From the cell containing the given text, extract its center point as [x, y] coordinate. 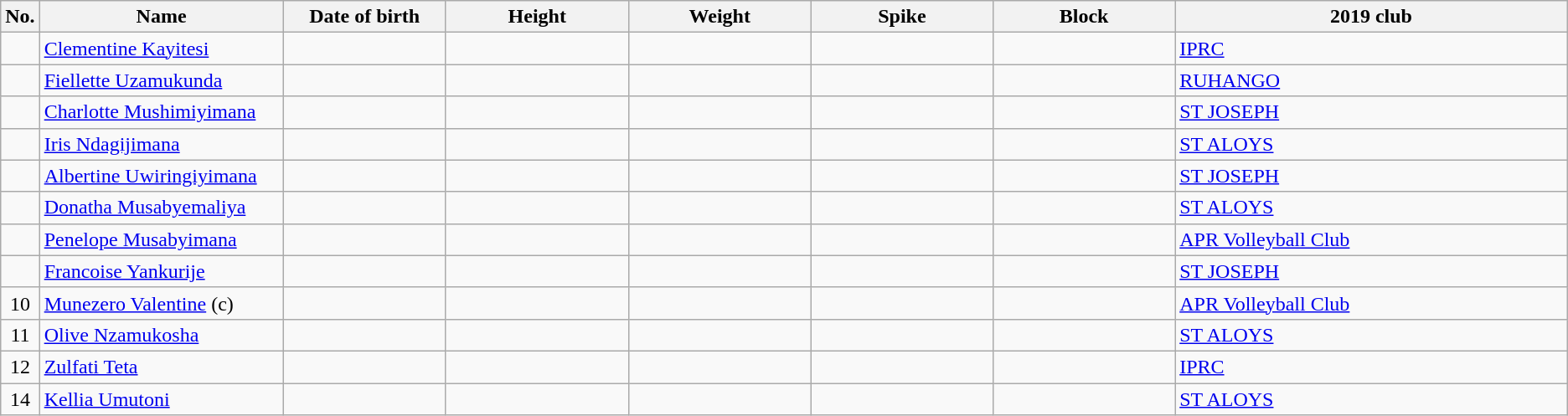
Donatha Musabyemaliya [161, 208]
Block [1084, 17]
Height [537, 17]
14 [20, 399]
Olive Nzamukosha [161, 335]
Francoise Yankurije [161, 271]
Munezero Valentine (c) [161, 303]
Kellia Umutoni [161, 399]
Date of birth [364, 17]
RUHANGO [1372, 80]
Spike [901, 17]
Charlotte Mushimiyimana [161, 112]
Iris Ndagijimana [161, 144]
Clementine Kayitesi [161, 49]
Albertine Uwiringiyimana [161, 176]
2019 club [1372, 17]
Zulfati Teta [161, 367]
Fiellette Uzamukunda [161, 80]
Weight [720, 17]
No. [20, 17]
12 [20, 367]
Penelope Musabyimana [161, 239]
11 [20, 335]
Name [161, 17]
10 [20, 303]
